Search for the cell housing the specified text and yield its [X, Y] center coordinate. 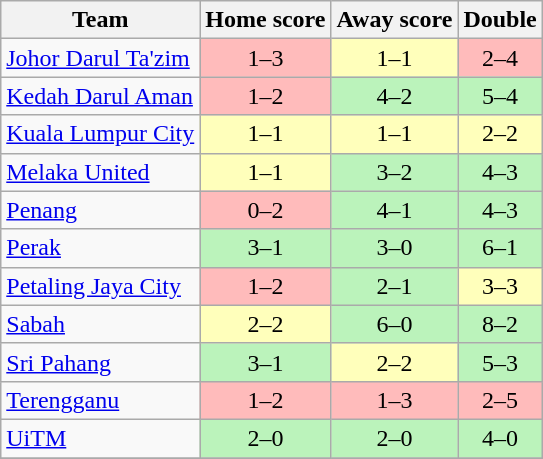
Melaka United [100, 172]
3–2 [394, 172]
Team [100, 20]
Kuala Lumpur City [100, 134]
2–5 [500, 400]
UiTM [100, 438]
2–1 [394, 286]
4–1 [394, 210]
4–0 [500, 438]
Home score [266, 20]
8–2 [500, 324]
4–2 [394, 96]
2–4 [500, 58]
6–1 [500, 248]
Johor Darul Ta'zim [100, 58]
Kedah Darul Aman [100, 96]
Sri Pahang [100, 362]
Away score [394, 20]
0–2 [266, 210]
3–0 [394, 248]
5–3 [500, 362]
6–0 [394, 324]
Petaling Jaya City [100, 286]
Perak [100, 248]
Sabah [100, 324]
3–3 [500, 286]
Penang [100, 210]
5–4 [500, 96]
Double [500, 20]
Terengganu [100, 400]
